Find where the given text appears and provide that cell's center as (x, y) coordinate. 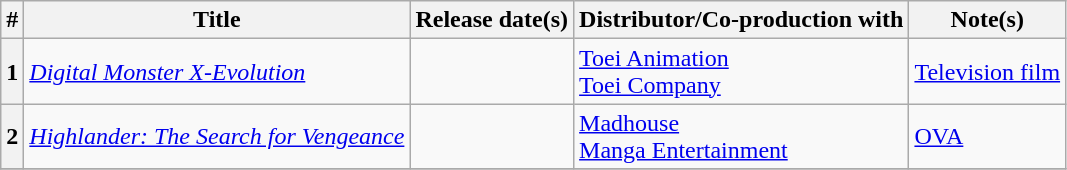
Note(s) (988, 20)
# (12, 20)
Release date(s) (492, 20)
MadhouseManga Entertainment (742, 136)
Television film (988, 72)
Digital Monster X-Evolution (217, 72)
2 (12, 136)
Distributor/Co-production with (742, 20)
Toei AnimationToei Company (742, 72)
Title (217, 20)
1 (12, 72)
OVA (988, 136)
Highlander: The Search for Vengeance (217, 136)
